Provide the [x, y] coordinate of the cell's center where the given text is located.  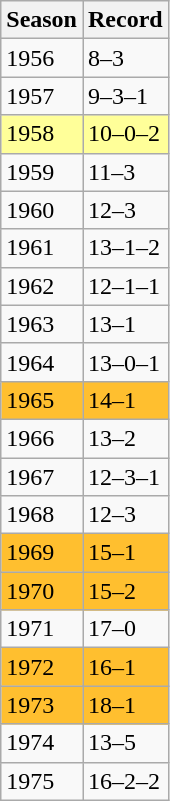
13–2 [125, 438]
1957 [42, 96]
1974 [42, 743]
1964 [42, 362]
18–1 [125, 705]
14–1 [125, 400]
17–0 [125, 629]
12–3–1 [125, 477]
8–3 [125, 58]
1962 [42, 286]
1972 [42, 667]
13–0–1 [125, 362]
1970 [42, 591]
16–1 [125, 667]
1956 [42, 58]
13–1 [125, 324]
1967 [42, 477]
1960 [42, 210]
Record [125, 20]
10–0–2 [125, 134]
1958 [42, 134]
1961 [42, 248]
9–3–1 [125, 96]
1975 [42, 781]
12–1–1 [125, 286]
1971 [42, 629]
1959 [42, 172]
13–5 [125, 743]
1966 [42, 438]
1963 [42, 324]
Season [42, 20]
1965 [42, 400]
1968 [42, 515]
13–1–2 [125, 248]
11–3 [125, 172]
15–1 [125, 553]
1969 [42, 553]
1973 [42, 705]
16–2–2 [125, 781]
15–2 [125, 591]
